Capture the cell that displays the provided text and extract its (X, Y) central coordinate. 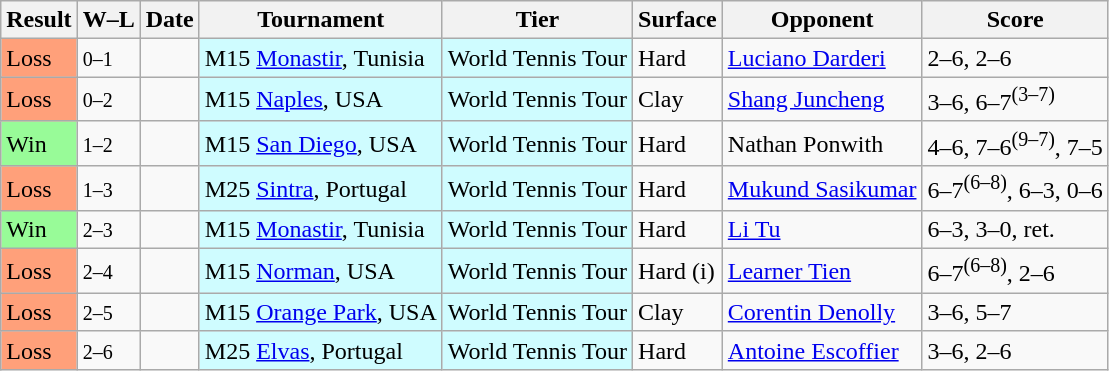
6–7(6–8), 2–6 (1015, 272)
0–2 (108, 100)
Antoine Escoffier (822, 350)
2–6 (108, 350)
Mukund Sasikumar (822, 188)
M25 Sintra, Portugal (320, 188)
Shang Juncheng (822, 100)
Li Tu (822, 230)
Tier (537, 20)
2–5 (108, 312)
3–6, 6–7(3–7) (1015, 100)
2–6, 2–6 (1015, 58)
1–3 (108, 188)
M15 Naples, USA (320, 100)
2–4 (108, 272)
Learner Tien (822, 272)
6–3, 3–0, ret. (1015, 230)
Hard (i) (678, 272)
Score (1015, 20)
Surface (678, 20)
4–6, 7–6(9–7), 7–5 (1015, 144)
Tournament (320, 20)
Date (170, 20)
0–1 (108, 58)
Nathan Ponwith (822, 144)
W–L (108, 20)
M15 San Diego, USA (320, 144)
M15 Norman, USA (320, 272)
Luciano Darderi (822, 58)
2–3 (108, 230)
6–7(6–8), 6–3, 0–6 (1015, 188)
1–2 (108, 144)
3–6, 5–7 (1015, 312)
M25 Elvas, Portugal (320, 350)
3–6, 2–6 (1015, 350)
M15 Orange Park, USA (320, 312)
Result (39, 20)
Opponent (822, 20)
Corentin Denolly (822, 312)
